Search for the cell housing the specified text and yield its [x, y] center coordinate. 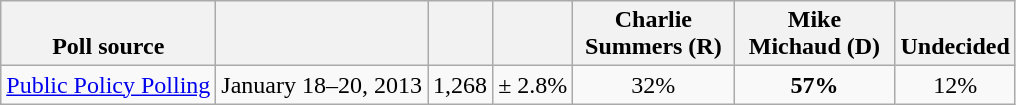
MikeMichaud (D) [814, 34]
1,268 [460, 85]
57% [814, 85]
32% [654, 85]
Undecided [955, 34]
12% [955, 85]
± 2.8% [533, 85]
Poll source [108, 34]
January 18–20, 2013 [322, 85]
Public Policy Polling [108, 85]
CharlieSummers (R) [654, 34]
